Locate the cell with the specified text and output its (x, y) center coordinate. 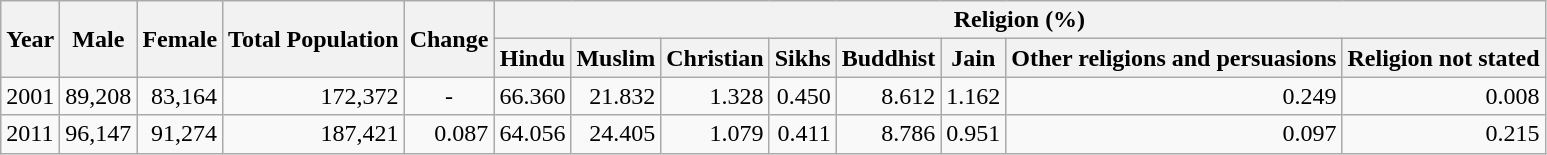
Religion not stated (1444, 58)
0.411 (802, 134)
187,421 (314, 134)
8.612 (888, 96)
1.328 (715, 96)
Christian (715, 58)
Total Population (314, 39)
Hindu (532, 58)
89,208 (98, 96)
0.087 (449, 134)
24.405 (616, 134)
96,147 (98, 134)
172,372 (314, 96)
Year (30, 39)
91,274 (180, 134)
- (449, 96)
66.360 (532, 96)
0.951 (974, 134)
Jain (974, 58)
Change (449, 39)
Sikhs (802, 58)
Male (98, 39)
1.162 (974, 96)
Muslim (616, 58)
21.832 (616, 96)
0.215 (1444, 134)
0.249 (1174, 96)
64.056 (532, 134)
8.786 (888, 134)
Other religions and persuasions (1174, 58)
Female (180, 39)
2001 (30, 96)
0.008 (1444, 96)
2011 (30, 134)
Religion (%) (1020, 20)
1.079 (715, 134)
Buddhist (888, 58)
83,164 (180, 96)
0.450 (802, 96)
0.097 (1174, 134)
